From the cell containing the given text, extract its center point as [X, Y] coordinate. 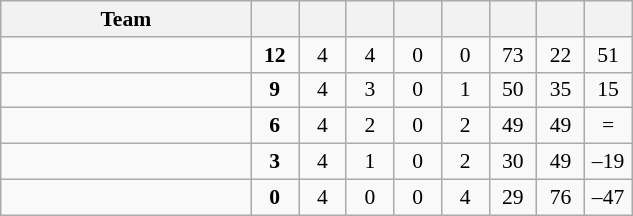
9 [275, 90]
–47 [608, 197]
–19 [608, 162]
73 [513, 55]
51 [608, 55]
6 [275, 126]
50 [513, 90]
76 [561, 197]
29 [513, 197]
30 [513, 162]
15 [608, 90]
12 [275, 55]
Team [126, 19]
= [608, 126]
35 [561, 90]
22 [561, 55]
